Provide the (x, y) coordinate of the cell's center where the given text is located.  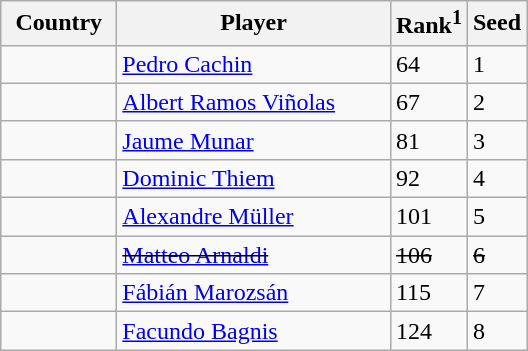
Country (59, 24)
Player (254, 24)
124 (428, 331)
Jaume Munar (254, 140)
7 (496, 293)
5 (496, 217)
1 (496, 64)
Pedro Cachin (254, 64)
Matteo Arnaldi (254, 255)
Alexandre Müller (254, 217)
3 (496, 140)
81 (428, 140)
Fábián Marozsán (254, 293)
67 (428, 102)
4 (496, 178)
Seed (496, 24)
92 (428, 178)
64 (428, 64)
Rank1 (428, 24)
6 (496, 255)
101 (428, 217)
2 (496, 102)
Dominic Thiem (254, 178)
8 (496, 331)
Albert Ramos Viñolas (254, 102)
106 (428, 255)
Facundo Bagnis (254, 331)
115 (428, 293)
